Find where the given text appears and provide that cell's center as [x, y] coordinate. 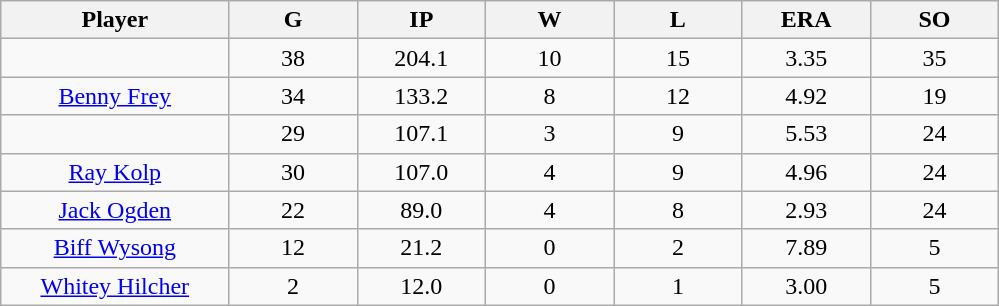
IP [421, 20]
107.1 [421, 134]
3.35 [806, 58]
L [678, 20]
Ray Kolp [115, 172]
W [549, 20]
3 [549, 134]
Biff Wysong [115, 248]
ERA [806, 20]
4.96 [806, 172]
Player [115, 20]
Jack Ogden [115, 210]
204.1 [421, 58]
Benny Frey [115, 96]
12.0 [421, 286]
Whitey Hilcher [115, 286]
7.89 [806, 248]
30 [293, 172]
22 [293, 210]
G [293, 20]
89.0 [421, 210]
35 [934, 58]
19 [934, 96]
29 [293, 134]
1 [678, 286]
38 [293, 58]
SO [934, 20]
34 [293, 96]
21.2 [421, 248]
5.53 [806, 134]
2.93 [806, 210]
107.0 [421, 172]
15 [678, 58]
3.00 [806, 286]
133.2 [421, 96]
4.92 [806, 96]
10 [549, 58]
